Return (X, Y) of the center of cell containing provided text 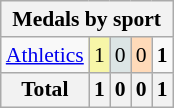
Medals by sport (87, 19)
Total (45, 90)
Athletics (45, 55)
